Determine the [X, Y] coordinate at the center of the cell enclosing the given text.  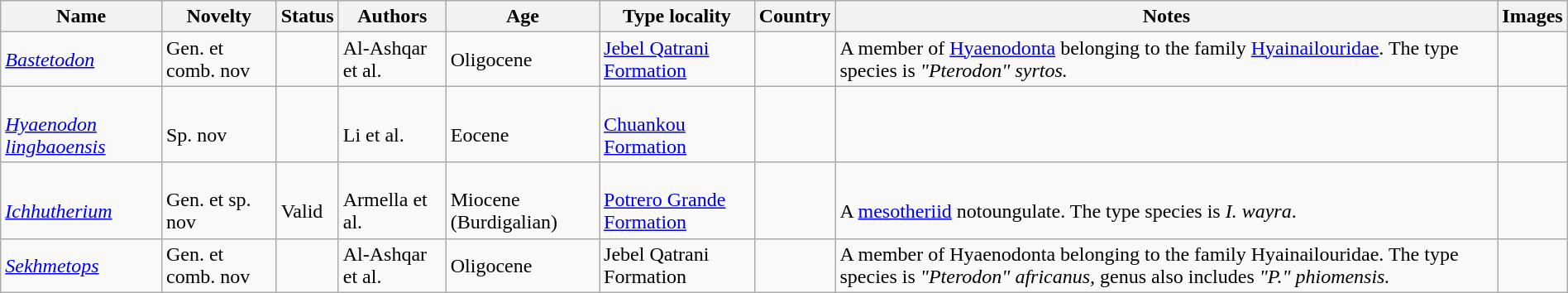
Images [1532, 17]
Eocene [523, 124]
Bastetodon [81, 60]
Type locality [677, 17]
Hyaenodon lingbaoensis [81, 124]
Armella et al. [392, 200]
Potrero Grande Formation [677, 200]
Name [81, 17]
Age [523, 17]
Country [795, 17]
Authors [392, 17]
A mesotheriid notoungulate. The type species is I. wayra. [1166, 200]
Gen. et sp. nov [218, 200]
A member of Hyaenodonta belonging to the family Hyainailouridae. The type species is "Pterodon" syrtos. [1166, 60]
Status [308, 17]
Miocene (Burdigalian) [523, 200]
Sekhmetops [81, 265]
Chuankou Formation [677, 124]
Ichhutherium [81, 200]
Novelty [218, 17]
Li et al. [392, 124]
A member of Hyaenodonta belonging to the family Hyainailouridae. The type species is "Pterodon" africanus, genus also includes "P." phiomensis. [1166, 265]
Valid [308, 200]
Notes [1166, 17]
Sp. nov [218, 124]
